Provide the (X, Y) coordinate of the cell's center where the given text is located.  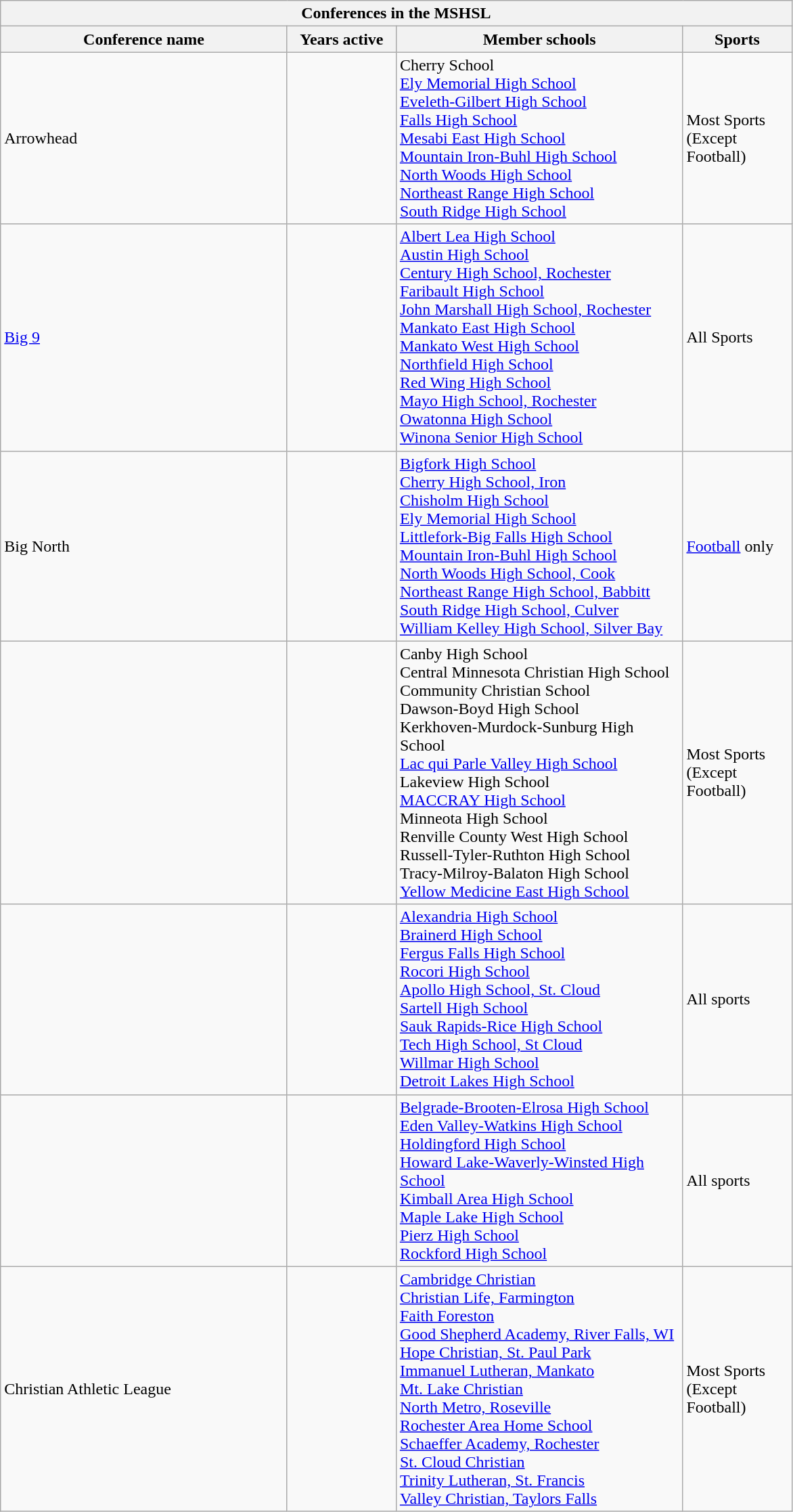
All Sports (738, 337)
Conferences in the MSHSL (396, 14)
Big 9 (144, 337)
Football only (738, 546)
Sports (738, 39)
Christian Athletic League (144, 1389)
Conference name (144, 39)
Years active (341, 39)
Member schools (539, 39)
Big North (144, 546)
Arrowhead (144, 138)
